Find where the given text appears and provide that cell's center as [X, Y] coordinate. 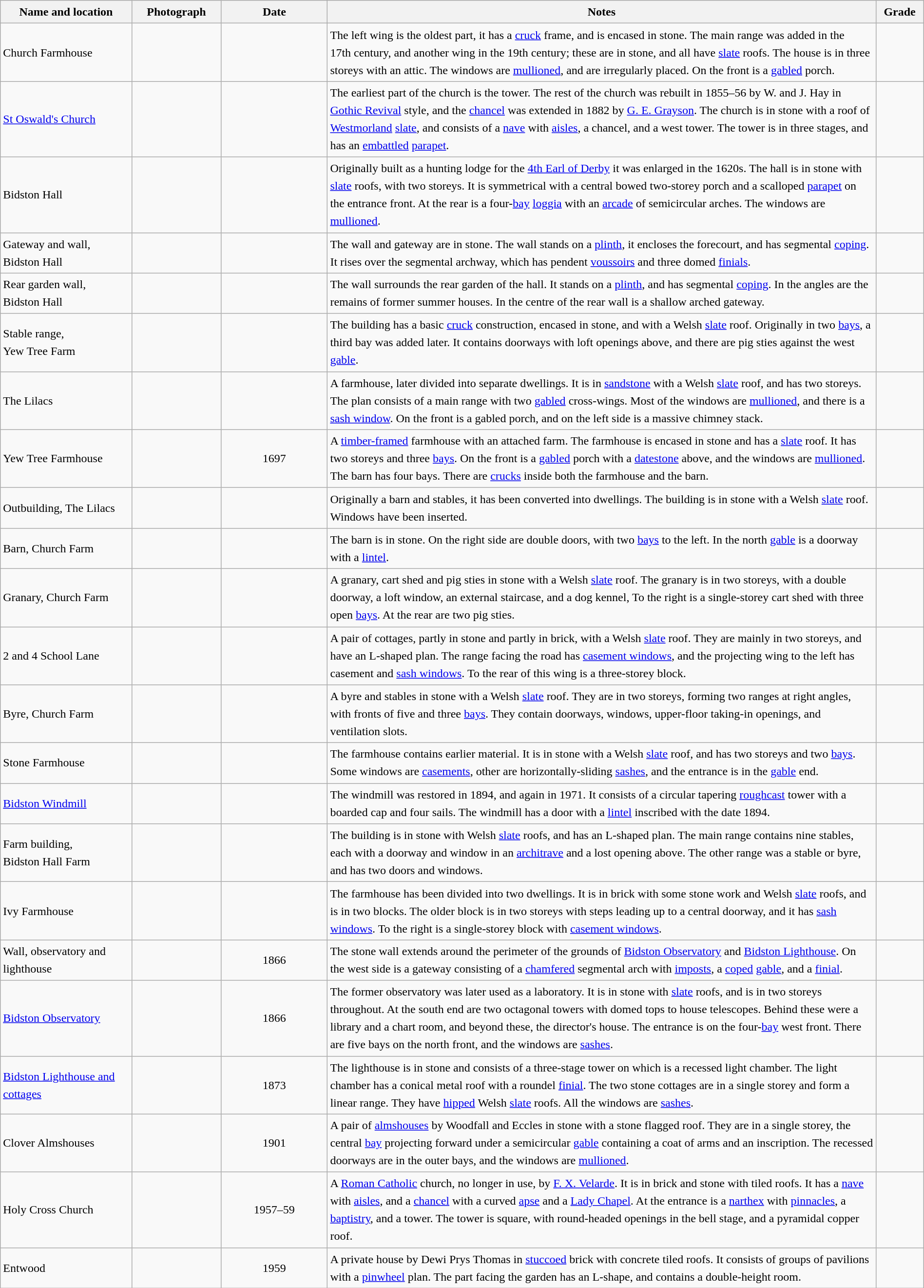
Granary, Church Farm [66, 598]
Name and location [66, 12]
Stone Farmhouse [66, 763]
Bidston Hall [66, 195]
The Lilacs [66, 401]
Bidston Windmill [66, 803]
Grade [900, 12]
1873 [274, 1085]
Farm building,Bidston Hall Farm [66, 853]
Byre, Church Farm [66, 714]
Ivy Farmhouse [66, 911]
Originally a barn and stables, it has been converted into dwellings. The building is in stone with a Welsh slate roof. Windows have been inserted. [601, 508]
Yew Tree Farmhouse [66, 458]
Holy Cross Church [66, 1210]
2 and 4 School Lane [66, 656]
Entwood [66, 1268]
Gateway and wall,Bidston Hall [66, 253]
Wall, observatory and lighthouse [66, 960]
Church Farmhouse [66, 53]
Date [274, 12]
Notes [601, 12]
The barn is in stone. On the right side are double doors, with two bays to the left. In the north gable is a doorway with a lintel. [601, 548]
Rear garden wall,Bidston Hall [66, 293]
1959 [274, 1268]
Stable range,Yew Tree Farm [66, 342]
Bidston Lighthouse and cottages [66, 1085]
Photograph [176, 12]
Clover Almshouses [66, 1143]
1957–59 [274, 1210]
Bidston Observatory [66, 1018]
1697 [274, 458]
St Oswald's Church [66, 119]
Outbuilding, The Lilacs [66, 508]
1901 [274, 1143]
Barn, Church Farm [66, 548]
